Return [x, y] of the center of cell containing provided text 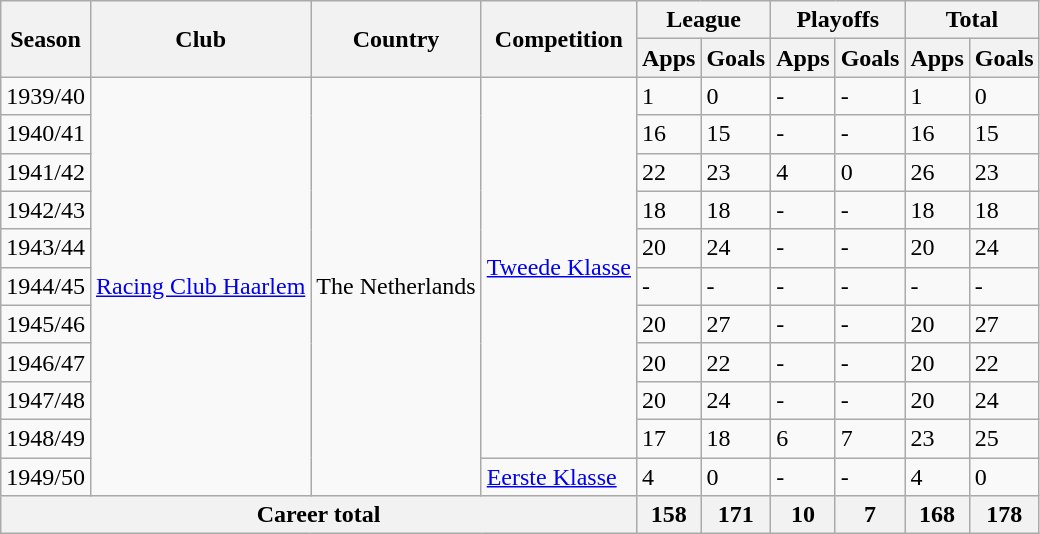
League [703, 20]
Playoffs [838, 20]
1942/43 [46, 210]
1943/44 [46, 248]
Club [200, 39]
1948/49 [46, 438]
171 [736, 515]
168 [937, 515]
1939/40 [46, 96]
Eerste Klasse [558, 477]
1941/42 [46, 172]
Racing Club Haarlem [200, 286]
1944/45 [46, 286]
Career total [319, 515]
17 [668, 438]
178 [1004, 515]
1949/50 [46, 477]
25 [1004, 438]
6 [803, 438]
Tweede Klasse [558, 268]
1946/47 [46, 362]
26 [937, 172]
10 [803, 515]
158 [668, 515]
Competition [558, 39]
The Netherlands [396, 286]
Total [972, 20]
Country [396, 39]
1947/48 [46, 400]
1945/46 [46, 324]
1940/41 [46, 134]
Season [46, 39]
